Search for the cell housing the specified text and yield its (X, Y) center coordinate. 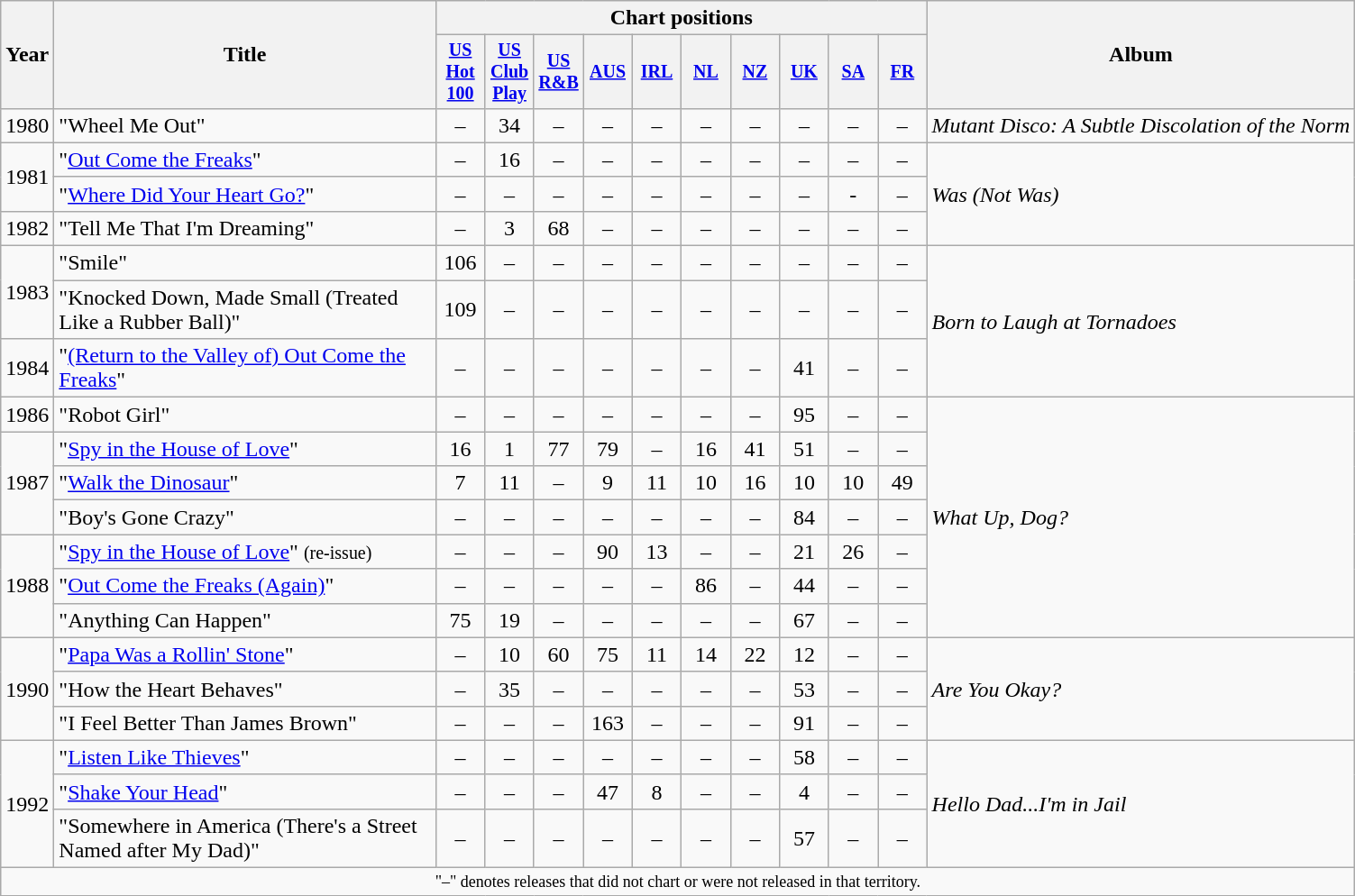
35 (509, 689)
US R&B (558, 72)
What Up, Dog? (1141, 517)
"Where Did Your Heart Go?" (245, 194)
1986 (27, 415)
SA (853, 72)
34 (509, 125)
14 (706, 654)
90 (608, 552)
"Tell Me That I'm Dreaming" (245, 228)
Was (Not Was) (1141, 194)
Mutant Disco: A Subtle Discolation of the Norm (1141, 125)
US Hot 100 (460, 72)
1987 (27, 483)
49 (902, 483)
"Out Come the Freaks" (245, 160)
FR (902, 72)
1980 (27, 125)
1992 (27, 804)
IRL (656, 72)
"Somewhere in America (There's a Street Named after My Dad)" (245, 838)
51 (804, 449)
3 (509, 228)
19 (509, 620)
"Listen Like Thieves" (245, 757)
163 (608, 723)
"Boy's Gone Crazy" (245, 517)
"Shake Your Head" (245, 791)
"Spy in the House of Love" (re-issue) (245, 552)
67 (804, 620)
Year (27, 55)
"–" denotes releases that did not chart or were not released in that territory. (678, 882)
57 (804, 838)
26 (853, 552)
79 (608, 449)
Born to Laugh at Tornadoes (1141, 322)
Are You Okay? (1141, 689)
AUS (608, 72)
8 (656, 791)
86 (706, 586)
"Knocked Down, Made Small (Treated Like a Rubber Ball)" (245, 310)
"How the Heart Behaves" (245, 689)
Chart positions (682, 18)
9 (608, 483)
1990 (27, 689)
"I Feel Better Than James Brown" (245, 723)
Title (245, 55)
Album (1141, 55)
"(Return to the Valley of) Out Come the Freaks" (245, 368)
12 (804, 654)
84 (804, 517)
1982 (27, 228)
Hello Dad...I'm in Jail (1141, 804)
1984 (27, 368)
"Wheel Me Out" (245, 125)
53 (804, 689)
1 (509, 449)
21 (804, 552)
"Walk the Dinosaur" (245, 483)
NL (706, 72)
91 (804, 723)
68 (558, 228)
"Papa Was a Rollin' Stone" (245, 654)
"Robot Girl" (245, 415)
- (853, 194)
7 (460, 483)
1981 (27, 177)
47 (608, 791)
22 (755, 654)
58 (804, 757)
"Anything Can Happen" (245, 620)
US Club Play (509, 72)
1983 (27, 292)
106 (460, 263)
77 (558, 449)
NZ (755, 72)
"Out Come the Freaks (Again)" (245, 586)
95 (804, 415)
13 (656, 552)
4 (804, 791)
60 (558, 654)
44 (804, 586)
1988 (27, 586)
UK (804, 72)
"Smile" (245, 263)
"Spy in the House of Love" (245, 449)
109 (460, 310)
